Scan for the cell matching the given text and deliver its [X, Y] coordinate at center. 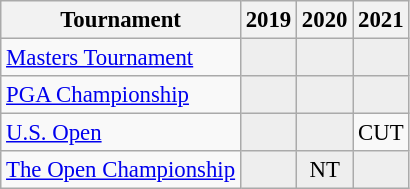
2020 [325, 20]
PGA Championship [121, 95]
Tournament [121, 20]
The Open Championship [121, 170]
2021 [381, 20]
NT [325, 170]
2019 [268, 20]
CUT [381, 133]
U.S. Open [121, 133]
Masters Tournament [121, 58]
